Determine the (x, y) coordinate at the center of the cell enclosing the given text.  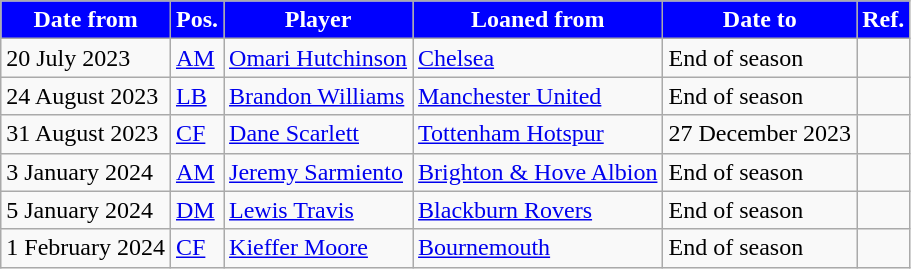
Brighton & Hove Albion (538, 172)
5 January 2024 (86, 210)
Kieffer Moore (318, 248)
DM (196, 210)
Lewis Travis (318, 210)
Pos. (196, 20)
Date from (86, 20)
31 August 2023 (86, 134)
24 August 2023 (86, 96)
3 January 2024 (86, 172)
Loaned from (538, 20)
Chelsea (538, 58)
Omari Hutchinson (318, 58)
LB (196, 96)
Brandon Williams (318, 96)
Bournemouth (538, 248)
Manchester United (538, 96)
1 February 2024 (86, 248)
Ref. (884, 20)
Dane Scarlett (318, 134)
27 December 2023 (760, 134)
Player (318, 20)
Date to (760, 20)
Tottenham Hotspur (538, 134)
Jeremy Sarmiento (318, 172)
20 July 2023 (86, 58)
Blackburn Rovers (538, 210)
